Detect which cell encompasses the target text, then output its (X, Y) center coordinate. 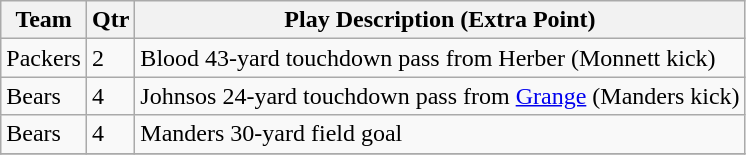
Johnsos 24-yard touchdown pass from Grange (Manders kick) (440, 96)
Team (44, 20)
Packers (44, 58)
Manders 30-yard field goal (440, 134)
Play Description (Extra Point) (440, 20)
Qtr (110, 20)
Blood 43-yard touchdown pass from Herber (Monnett kick) (440, 58)
2 (110, 58)
